Pinpoint the cell where the given text exists, returning its [X, Y] midpoint coordinate. 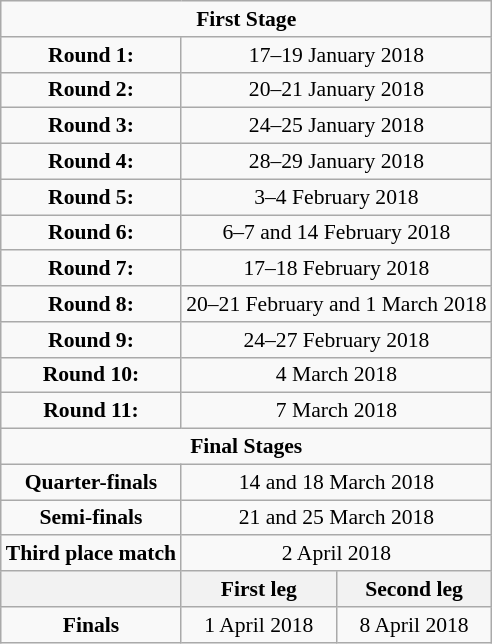
Final Stages [246, 447]
20–21 January 2018 [336, 90]
20–21 February and 1 March 2018 [336, 304]
Quarter-finals [91, 482]
Round 5: [91, 197]
First Stage [246, 19]
Round 3: [91, 126]
Semi-finals [91, 518]
Round 7: [91, 269]
21 and 25 March 2018 [336, 518]
Finals [91, 625]
First leg [258, 589]
Third place match [91, 554]
17–18 February 2018 [336, 269]
3–4 February 2018 [336, 197]
4 March 2018 [336, 375]
28–29 January 2018 [336, 162]
Round 4: [91, 162]
24–25 January 2018 [336, 126]
6–7 and 14 February 2018 [336, 233]
Round 11: [91, 411]
Second leg [414, 589]
14 and 18 March 2018 [336, 482]
24–27 February 2018 [336, 340]
17–19 January 2018 [336, 55]
8 April 2018 [414, 625]
2 April 2018 [336, 554]
Round 9: [91, 340]
Round 1: [91, 55]
Round 6: [91, 233]
Round 2: [91, 90]
Round 10: [91, 375]
1 April 2018 [258, 625]
7 March 2018 [336, 411]
Round 8: [91, 304]
